Search for the cell housing the specified text and yield its (x, y) center coordinate. 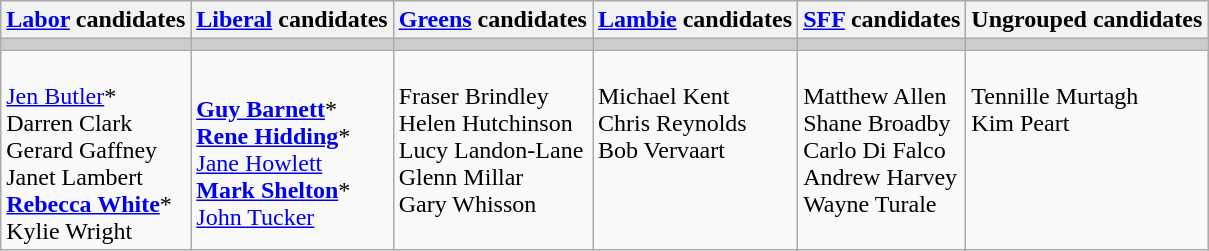
Liberal candidates (292, 20)
Greens candidates (492, 20)
Jen Butler* Darren Clark Gerard Gaffney Janet Lambert Rebecca White* Kylie Wright (96, 150)
Matthew Allen Shane Broadby Carlo Di Falco Andrew Harvey Wayne Turale (882, 150)
Tennille Murtagh Kim Peart (1087, 150)
Ungrouped candidates (1087, 20)
Guy Barnett* Rene Hidding* Jane Howlett Mark Shelton* John Tucker (292, 150)
Labor candidates (96, 20)
Fraser Brindley Helen Hutchinson Lucy Landon-Lane Glenn Millar Gary Whisson (492, 150)
Michael Kent Chris Reynolds Bob Vervaart (694, 150)
SFF candidates (882, 20)
Lambie candidates (694, 20)
